Identify which cell holds the provided text, then report its (X, Y) central coordinate. 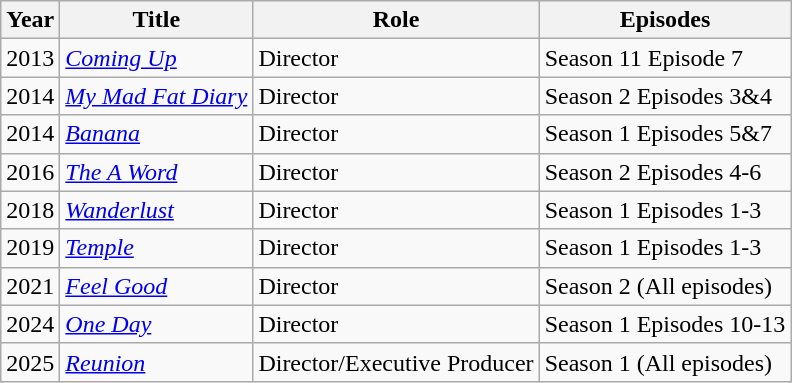
Temple (156, 248)
Reunion (156, 362)
Year (30, 20)
2016 (30, 172)
Feel Good (156, 286)
2013 (30, 58)
Season 1 Episodes 10-13 (665, 324)
Season 2 Episodes 3&4 (665, 96)
Season 1 (All episodes) (665, 362)
My Mad Fat Diary (156, 96)
2018 (30, 210)
Director/Executive Producer (396, 362)
Season 2 Episodes 4-6 (665, 172)
Coming Up (156, 58)
Season 11 Episode 7 (665, 58)
2025 (30, 362)
Role (396, 20)
Wanderlust (156, 210)
2024 (30, 324)
Season 1 Episodes 5&7 (665, 134)
2021 (30, 286)
One Day (156, 324)
2019 (30, 248)
Title (156, 20)
Season 2 (All episodes) (665, 286)
Episodes (665, 20)
The A Word (156, 172)
Banana (156, 134)
